Return the (X, Y) coordinate for the center point of the cell that contains the specified text.  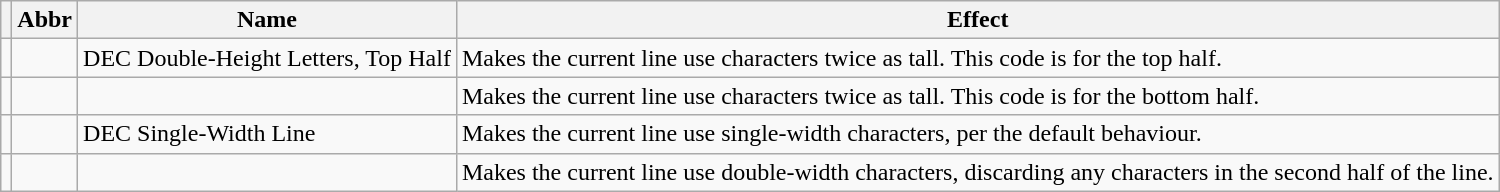
Makes the current line use characters twice as tall. This code is for the top half. (978, 58)
DEC Single-Width Line (268, 134)
Makes the current line use double-width characters, discarding any characters in the second half of the line. (978, 172)
Effect (978, 20)
Makes the current line use characters twice as tall. This code is for the bottom half. (978, 96)
Makes the current line use single-width characters, per the default behaviour. (978, 134)
Abbr (45, 20)
Name (268, 20)
DEC Double-Height Letters, Top Half (268, 58)
